Scan for the cell matching the given text and deliver its [X, Y] coordinate at center. 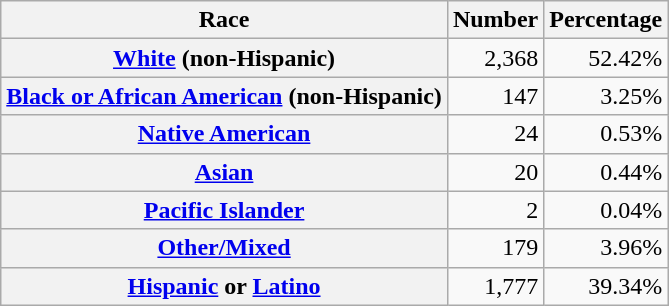
Black or African American (non-Hispanic) [224, 96]
Native American [224, 134]
Asian [224, 172]
1,777 [495, 286]
3.96% [606, 248]
0.04% [606, 210]
2,368 [495, 58]
Pacific Islander [224, 210]
52.42% [606, 58]
39.34% [606, 286]
Hispanic or Latino [224, 286]
Number [495, 20]
Race [224, 20]
24 [495, 134]
Percentage [606, 20]
20 [495, 172]
3.25% [606, 96]
0.53% [606, 134]
179 [495, 248]
2 [495, 210]
0.44% [606, 172]
White (non-Hispanic) [224, 58]
Other/Mixed [224, 248]
147 [495, 96]
